Find where the given text appears and provide that cell's center as [X, Y] coordinate. 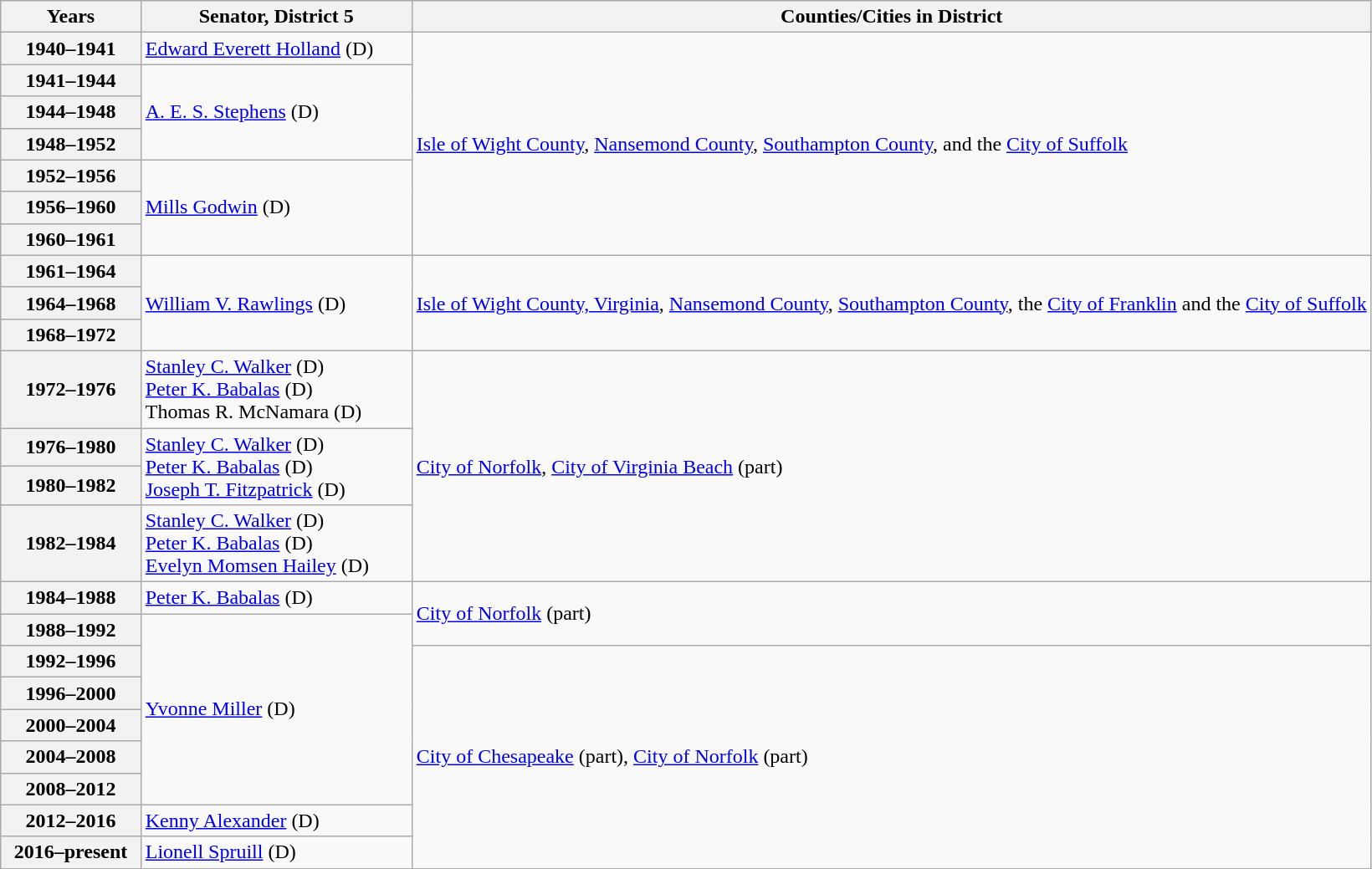
Counties/Cities in District [892, 17]
1982–1984 [70, 544]
1984–1988 [70, 598]
2004–2008 [70, 757]
1972–1976 [70, 389]
Stanley C. Walker (D) Peter K. Babalas (D) Evelyn Momsen Hailey (D) [276, 544]
Mills Godwin (D) [276, 207]
2016–present [70, 852]
William V. Rawlings (D) [276, 303]
1941–1944 [70, 80]
Kenny Alexander (D) [276, 820]
Lionell Spruill (D) [276, 852]
City of Norfolk (part) [892, 614]
1961–1964 [70, 271]
Isle of Wight County, Virginia, Nansemond County, Southampton County, the City of Franklin and the City of Suffolk [892, 303]
Years [70, 17]
1960–1961 [70, 239]
Stanley C. Walker (D) Peter K. Babalas (D) Thomas R. McNamara (D) [276, 389]
City of Norfolk, City of Virginia Beach (part) [892, 466]
2008–2012 [70, 789]
1968–1972 [70, 335]
1996–2000 [70, 693]
Stanley C. Walker (D) Peter K. Babalas (D) Joseph T. Fitzpatrick (D) [276, 467]
1992–1996 [70, 662]
1964–1968 [70, 303]
Isle of Wight County, Nansemond County, Southampton County, and the City of Suffolk [892, 144]
1948–1952 [70, 144]
Edward Everett Holland (D) [276, 49]
Yvonne Miller (D) [276, 709]
1952–1956 [70, 176]
1980–1982 [70, 486]
City of Chesapeake (part), City of Norfolk (part) [892, 757]
Peter K. Babalas (D) [276, 598]
1988–1992 [70, 630]
1944–1948 [70, 112]
A. E. S. Stephens (D) [276, 112]
1976–1980 [70, 447]
2000–2004 [70, 725]
1956–1960 [70, 207]
2012–2016 [70, 820]
Senator, District 5 [276, 17]
1940–1941 [70, 49]
